Extract the [x, y] coordinate from the center of the cell holding the provided text.  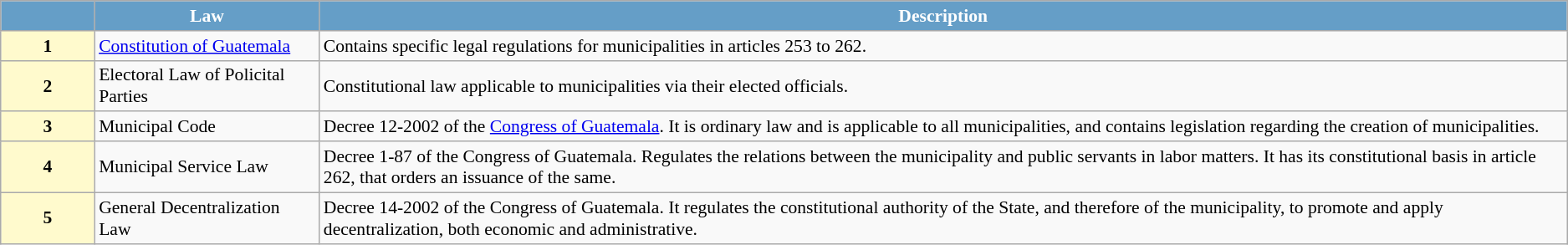
Law [207, 16]
Description [943, 16]
Municipal Code [207, 127]
5 [48, 217]
4 [48, 167]
Contains specific legal regulations for municipalities in articles 253 to 262. [943, 46]
General Decentralization Law [207, 217]
3 [48, 127]
2 [48, 85]
Constitutional law applicable to municipalities via their elected officials. [943, 85]
Constitution of Guatemala [207, 46]
Electoral Law of Policital Parties [207, 85]
1 [48, 46]
Municipal Service Law [207, 167]
